Detect which cell encompasses the target text, then output its (X, Y) center coordinate. 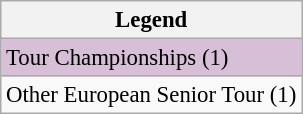
Legend (152, 20)
Tour Championships (1) (152, 58)
Other European Senior Tour (1) (152, 95)
